Locate the cell with the specified text and output its [x, y] center coordinate. 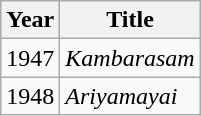
1947 [30, 58]
Kambarasam [130, 58]
Title [130, 20]
Year [30, 20]
1948 [30, 96]
Ariyamayai [130, 96]
